Return the [x, y] coordinate for the center point of the cell that contains the specified text.  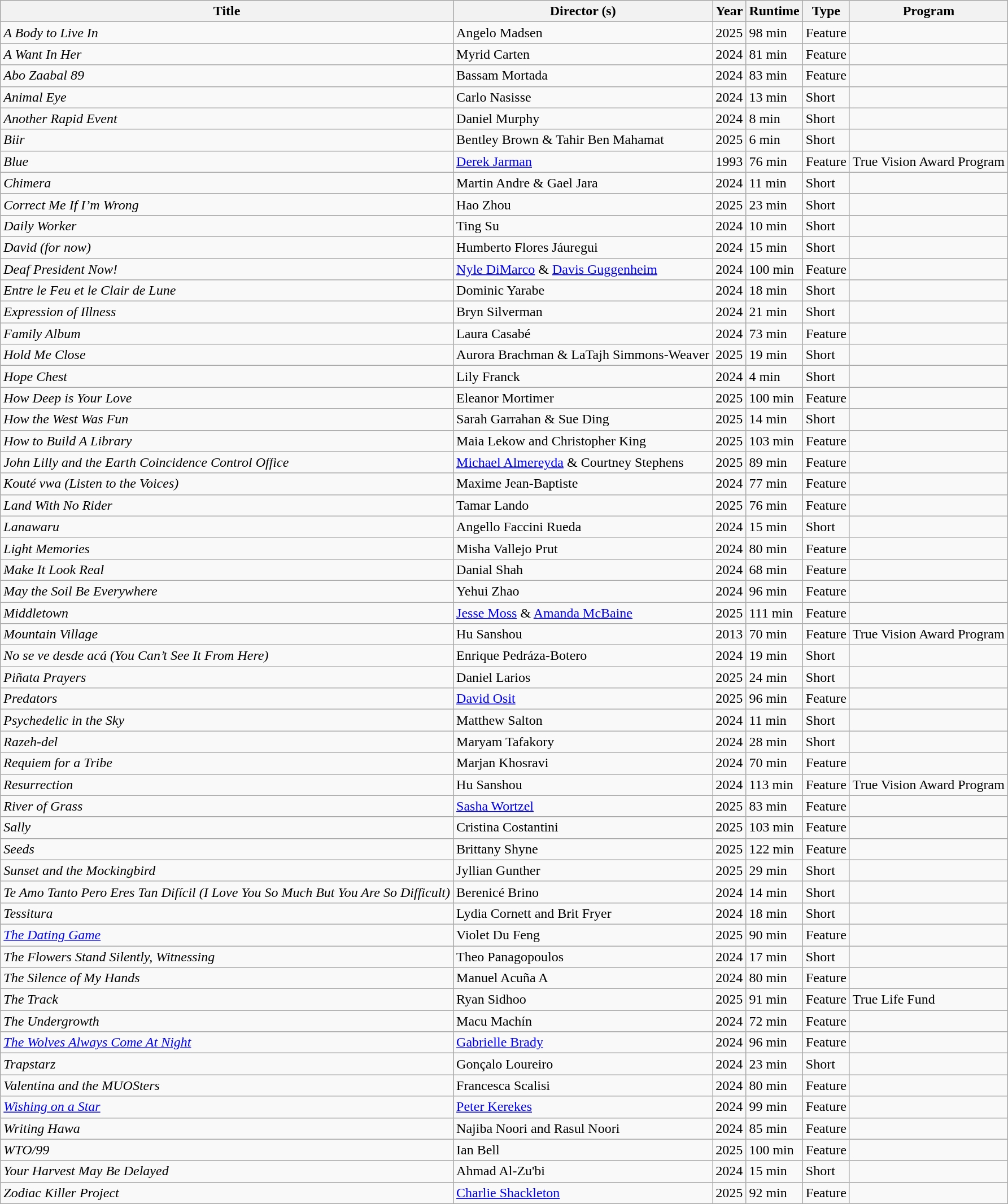
Manuel Acuña A [583, 978]
113 min [774, 785]
Tessitura [227, 913]
Predators [227, 699]
Your Harvest May Be Delayed [227, 1171]
David (for now) [227, 247]
Macu Machín [583, 1021]
Ian Bell [583, 1150]
River of Grass [227, 806]
Program [928, 11]
Trapstarz [227, 1064]
Blue [227, 161]
13 min [774, 97]
Martin Andre & Gael Jara [583, 183]
111 min [774, 612]
The Track [227, 1000]
Gabrielle Brady [583, 1043]
98 min [774, 33]
Bryn Silverman [583, 312]
Maia Lekow and Christopher King [583, 441]
17 min [774, 957]
No se ve desde acá (You Can’t See It From Here) [227, 656]
Resurrection [227, 785]
Enrique Pedráza-Botero [583, 656]
Nyle DiMarco & Davis Guggenheim [583, 269]
The Flowers Stand Silently, Witnessing [227, 957]
Expression of Illness [227, 312]
Title [227, 11]
Writing Hawa [227, 1128]
68 min [774, 570]
Derek Jarman [583, 161]
Daily Worker [227, 226]
A Want In Her [227, 54]
92 min [774, 1193]
Ting Su [583, 226]
4 min [774, 376]
Kouté vwa (Listen to the Voices) [227, 484]
Another Rapid Event [227, 119]
Dominic Yarabe [583, 291]
Director (s) [583, 11]
Seeds [227, 849]
72 min [774, 1021]
Eleanor Mortimer [583, 398]
Sunset and the Mockingbird [227, 870]
Light Memories [227, 548]
The Wolves Always Come At Night [227, 1043]
Matthew Salton [583, 720]
Danial Shah [583, 570]
May the Soil Be Everywhere [227, 591]
Hold Me Close [227, 355]
99 min [774, 1107]
Gonçalo Loureiro [583, 1064]
Marjan Khosravi [583, 763]
2013 [730, 634]
Aurora Brachman & LaTajh Simmons-Weaver [583, 355]
Sasha Wortzel [583, 806]
Correct Me If I’m Wrong [227, 204]
Ryan Sidhoo [583, 1000]
David Osit [583, 699]
Razeh-del [227, 742]
Ahmad Al-Zu'bi [583, 1171]
Cristina Costantini [583, 828]
Angelo Madsen [583, 33]
Misha Vallejo Prut [583, 548]
John Lilly and the Earth Coincidence Control Office [227, 462]
21 min [774, 312]
Te Amo Tanto Pero Eres Tan Difícil (I Love You So Much But You Are So Difficult) [227, 892]
Middletown [227, 612]
Family Album [227, 334]
6 min [774, 140]
77 min [774, 484]
Valentina and the MUOSters [227, 1085]
Maryam Tafakory [583, 742]
The Undergrowth [227, 1021]
Laura Casabé [583, 334]
Mountain Village [227, 634]
Humberto Flores Jáuregui [583, 247]
Requiem for a Tribe [227, 763]
Biir [227, 140]
Hope Chest [227, 376]
Tamar Lando [583, 505]
Maxime Jean-Baptiste [583, 484]
1993 [730, 161]
Animal Eye [227, 97]
Type [826, 11]
Angello Faccini Rueda [583, 527]
Sally [227, 828]
Theo Panagopoulos [583, 957]
Piñata Prayers [227, 677]
How the West Was Fun [227, 419]
Michael Almereyda & Courtney Stephens [583, 462]
Make It Look Real [227, 570]
Peter Kerekes [583, 1107]
Sarah Garrahan & Sue Ding [583, 419]
91 min [774, 1000]
Daniel Murphy [583, 119]
Lanawaru [227, 527]
Abo Zaabal 89 [227, 76]
10 min [774, 226]
Jyllian Gunther [583, 870]
Hao Zhou [583, 204]
Deaf President Now! [227, 269]
Land With No Rider [227, 505]
Psychedelic in the Sky [227, 720]
85 min [774, 1128]
Carlo Nasisse [583, 97]
Zodiac Killer Project [227, 1193]
Chimera [227, 183]
Lydia Cornett and Brit Fryer [583, 913]
How Deep is Your Love [227, 398]
Bentley Brown & Tahir Ben Mahamat [583, 140]
Berenicé Brino [583, 892]
Najiba Noori and Rasul Noori [583, 1128]
WTO/99 [227, 1150]
Entre le Feu et le Clair de Lune [227, 291]
A Body to Live In [227, 33]
Runtime [774, 11]
Charlie Shackleton [583, 1193]
73 min [774, 334]
Wishing on a Star [227, 1107]
Violet Du Feng [583, 935]
28 min [774, 742]
81 min [774, 54]
Daniel Larios [583, 677]
Brittany Shyne [583, 849]
Lily Franck [583, 376]
Myrid Carten [583, 54]
24 min [774, 677]
Yehui Zhao [583, 591]
Bassam Mortada [583, 76]
89 min [774, 462]
How to Build A Library [227, 441]
122 min [774, 849]
True Life Fund [928, 1000]
Year [730, 11]
90 min [774, 935]
The Silence of My Hands [227, 978]
The Dating Game [227, 935]
Francesca Scalisi [583, 1085]
Jesse Moss & Amanda McBaine [583, 612]
29 min [774, 870]
8 min [774, 119]
